Capture the cell that displays the provided text and extract its [X, Y] central coordinate. 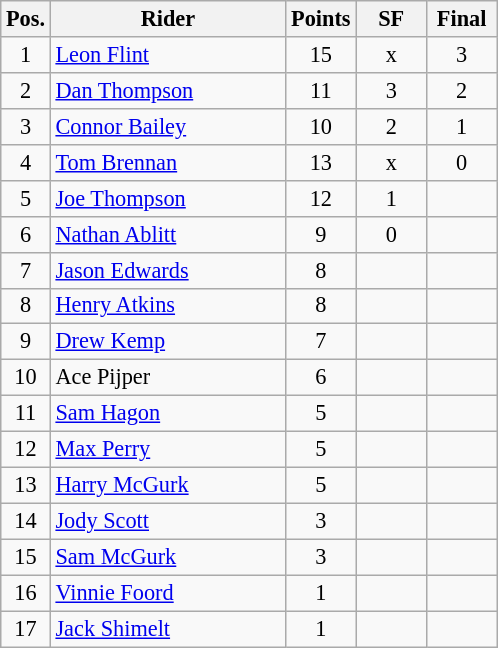
Vinnie Foord [168, 593]
Henry Atkins [168, 306]
Jody Scott [168, 521]
Final [461, 19]
16 [26, 593]
Max Perry [168, 450]
14 [26, 521]
SF [391, 19]
Tom Brennan [168, 162]
Pos. [26, 19]
Sam McGurk [168, 557]
Jason Edwards [168, 270]
Connor Bailey [168, 126]
17 [26, 629]
Ace Pijper [168, 378]
Leon Flint [168, 55]
Dan Thompson [168, 90]
Drew Kemp [168, 342]
Harry McGurk [168, 485]
Jack Shimelt [168, 629]
Points [321, 19]
Sam Hagon [168, 414]
Joe Thompson [168, 198]
Nathan Ablitt [168, 234]
Rider [168, 19]
4 [26, 162]
